Find where the given text appears and provide that cell's center as [x, y] coordinate. 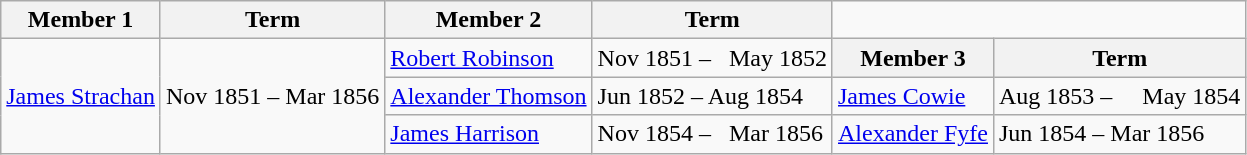
Nov 1851 – May 1852 [712, 58]
Jun 1852 – Aug 1854 [712, 96]
Alexander Thomson [488, 96]
Nov 1851 – Mar 1856 [272, 96]
James Cowie [912, 96]
Member 3 [912, 58]
James Strachan [81, 96]
Member 1 [81, 20]
Member 2 [488, 20]
Jun 1854 – Mar 1856 [1119, 134]
Nov 1854 – Mar 1856 [712, 134]
Alexander Fyfe [912, 134]
Robert Robinson [488, 58]
Aug 1853 – May 1854 [1119, 96]
James Harrison [488, 134]
